Return the [X, Y] coordinate for the center point of the cell that contains the specified text.  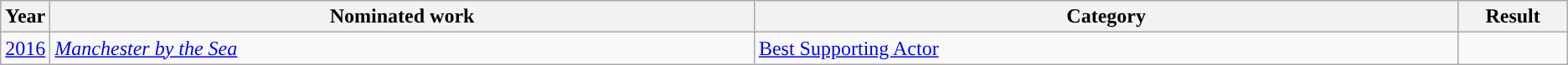
Manchester by the Sea [402, 48]
Result [1513, 17]
2016 [25, 48]
Nominated work [402, 17]
Year [25, 17]
Best Supporting Actor [1106, 48]
Category [1106, 17]
